Search for the cell housing the specified text and yield its [x, y] center coordinate. 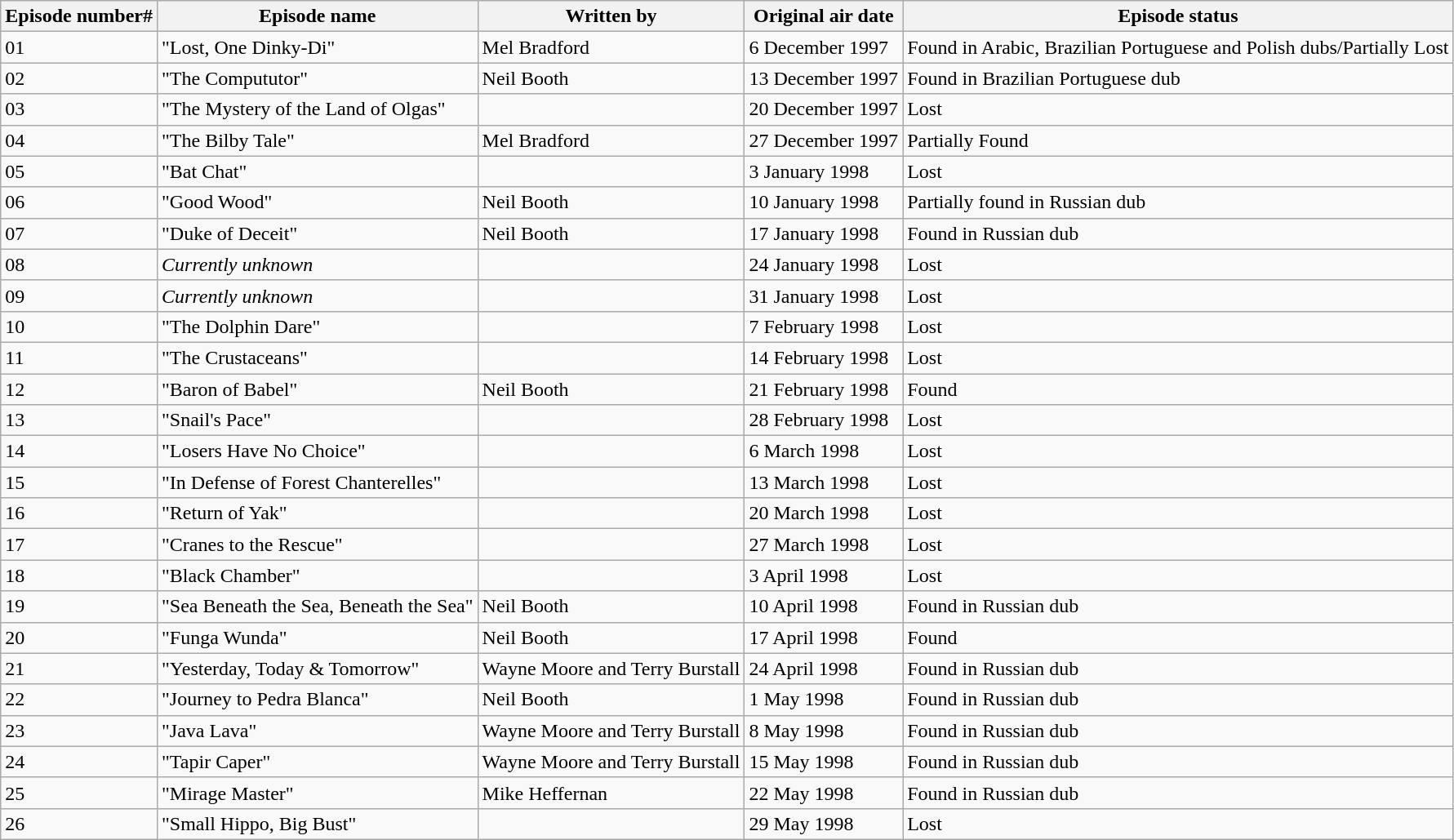
Partially found in Russian dub [1178, 202]
23 [79, 731]
"Cranes to the Rescue" [318, 544]
29 May 1998 [824, 824]
10 April 1998 [824, 607]
17 April 1998 [824, 638]
Found in Brazilian Portuguese dub [1178, 78]
04 [79, 140]
6 December 1997 [824, 47]
21 [79, 669]
20 March 1998 [824, 513]
Episode status [1178, 16]
22 May 1998 [824, 793]
"The Crustaceans" [318, 358]
22 [79, 700]
"The Compututor" [318, 78]
03 [79, 109]
"Bat Chat" [318, 171]
25 [79, 793]
13 December 1997 [824, 78]
3 January 1998 [824, 171]
"The Bilby Tale" [318, 140]
13 [79, 420]
05 [79, 171]
"Black Chamber" [318, 576]
"Duke of Deceit" [318, 233]
09 [79, 296]
17 [79, 544]
"Mirage Master" [318, 793]
11 [79, 358]
"Java Lava" [318, 731]
3 April 1998 [824, 576]
27 December 1997 [824, 140]
"Baron of Babel" [318, 389]
Found in Arabic, Brazilian Portuguese and Polish dubs/Partially Lost [1178, 47]
"Losers Have No Choice" [318, 451]
08 [79, 264]
"Lost, One Dinky-Di" [318, 47]
Episode name [318, 16]
13 March 1998 [824, 482]
15 [79, 482]
21 February 1998 [824, 389]
19 [79, 607]
"Yesterday, Today & Tomorrow" [318, 669]
07 [79, 233]
20 December 1997 [824, 109]
20 [79, 638]
24 [79, 762]
10 January 1998 [824, 202]
"Funga Wunda" [318, 638]
Episode number# [79, 16]
24 January 1998 [824, 264]
"Journey to Pedra Blanca" [318, 700]
"In Defense of Forest Chanterelles" [318, 482]
6 March 1998 [824, 451]
16 [79, 513]
"Return of Yak" [318, 513]
18 [79, 576]
10 [79, 327]
31 January 1998 [824, 296]
Original air date [824, 16]
01 [79, 47]
1 May 1998 [824, 700]
14 [79, 451]
Mike Heffernan [611, 793]
"Tapir Caper" [318, 762]
8 May 1998 [824, 731]
02 [79, 78]
"Snail's Pace" [318, 420]
26 [79, 824]
06 [79, 202]
Written by [611, 16]
28 February 1998 [824, 420]
15 May 1998 [824, 762]
Partially Found [1178, 140]
"Small Hippo, Big Bust" [318, 824]
"Sea Beneath the Sea, Beneath the Sea" [318, 607]
24 April 1998 [824, 669]
27 March 1998 [824, 544]
14 February 1998 [824, 358]
"The Dolphin Dare" [318, 327]
"Good Wood" [318, 202]
12 [79, 389]
7 February 1998 [824, 327]
17 January 1998 [824, 233]
"The Mystery of the Land of Olgas" [318, 109]
